Search for the cell housing the specified text and yield its [x, y] center coordinate. 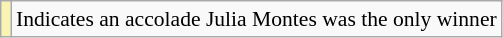
Indicates an accolade Julia Montes was the only winner [256, 19]
